Determine the (X, Y) coordinate at the center of the cell enclosing the given text.  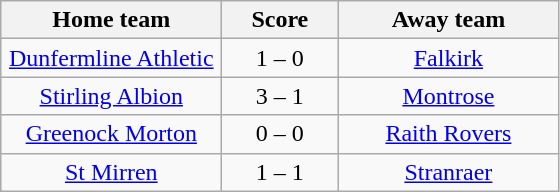
1 – 0 (280, 58)
Stirling Albion (112, 96)
1 – 1 (280, 172)
Score (280, 20)
Dunfermline Athletic (112, 58)
Away team (448, 20)
Greenock Morton (112, 134)
Home team (112, 20)
0 – 0 (280, 134)
Montrose (448, 96)
Falkirk (448, 58)
Raith Rovers (448, 134)
Stranraer (448, 172)
3 – 1 (280, 96)
St Mirren (112, 172)
